Pinpoint the cell where the given text exists, returning its (x, y) midpoint coordinate. 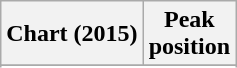
Chart (2015) (72, 34)
Peakposition (189, 34)
